Find where the given text appears and provide that cell's center as [x, y] coordinate. 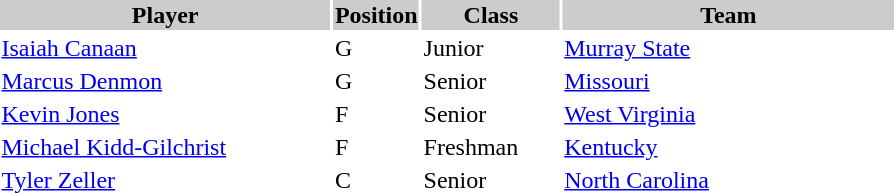
Junior [491, 48]
Isaiah Canaan [165, 48]
Position [376, 15]
Player [165, 15]
Team [728, 15]
Kevin Jones [165, 114]
Marcus Denmon [165, 81]
Class [491, 15]
Kentucky [728, 147]
Michael Kidd-Gilchrist [165, 147]
Freshman [491, 147]
West Virginia [728, 114]
Missouri [728, 81]
Murray State [728, 48]
